For the text-containing cell, return its midpoint in (X, Y) coordinate format. 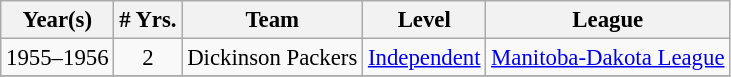
1955–1956 (58, 58)
League (608, 20)
Manitoba-Dakota League (608, 58)
Dickinson Packers (272, 58)
Team (272, 20)
# Yrs. (148, 20)
Level (424, 20)
2 (148, 58)
Year(s) (58, 20)
Independent (424, 58)
